Determine the [X, Y] coordinate at the center of the cell enclosing the given text.  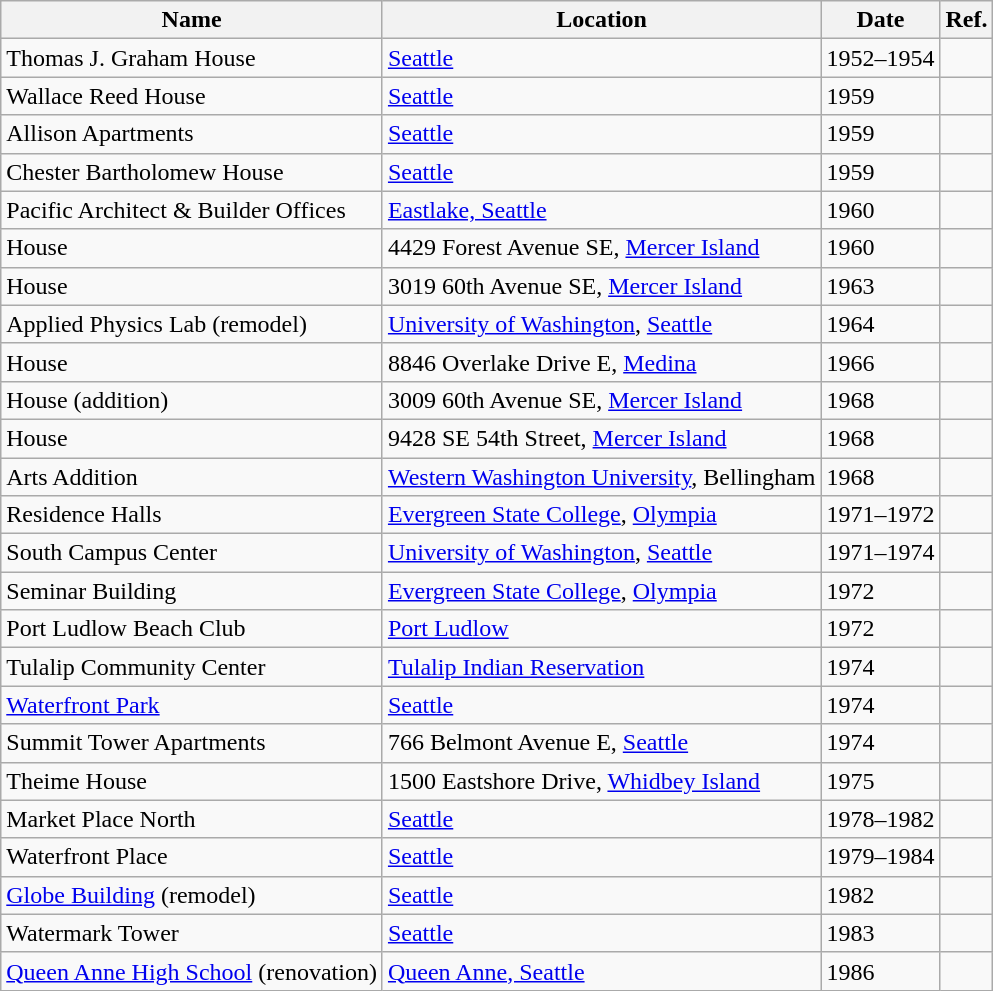
1983 [880, 933]
1966 [880, 362]
Applied Physics Lab (remodel) [192, 324]
Market Place North [192, 819]
Ref. [966, 20]
8846 Overlake Drive E, Medina [601, 362]
Western Washington University, Bellingham [601, 477]
1986 [880, 971]
Location [601, 20]
Tulalip Indian Reservation [601, 667]
Tulalip Community Center [192, 667]
Allison Apartments [192, 134]
1963 [880, 286]
Name [192, 20]
1978–1982 [880, 819]
Date [880, 20]
Globe Building (remodel) [192, 895]
Queen Anne High School (renovation) [192, 971]
South Campus Center [192, 553]
4429 Forest Avenue SE, Mercer Island [601, 248]
Pacific Architect & Builder Offices [192, 210]
3009 60th Avenue SE, Mercer Island [601, 400]
1964 [880, 324]
1500 Eastshore Drive, Whidbey Island [601, 781]
1982 [880, 895]
Residence Halls [192, 515]
1952–1954 [880, 58]
9428 SE 54th Street, Mercer Island [601, 438]
Port Ludlow Beach Club [192, 629]
Eastlake, Seattle [601, 210]
Port Ludlow [601, 629]
766 Belmont Avenue E, Seattle [601, 743]
Queen Anne, Seattle [601, 971]
Wallace Reed House [192, 96]
House (addition) [192, 400]
Arts Addition [192, 477]
1979–1984 [880, 857]
1975 [880, 781]
1971–1974 [880, 553]
Seminar Building [192, 591]
Chester Bartholomew House [192, 172]
Waterfront Park [192, 705]
Theime House [192, 781]
3019 60th Avenue SE, Mercer Island [601, 286]
Summit Tower Apartments [192, 743]
Waterfront Place [192, 857]
Thomas J. Graham House [192, 58]
1971–1972 [880, 515]
Watermark Tower [192, 933]
